Scan for the cell matching the given text and deliver its (X, Y) coordinate at center. 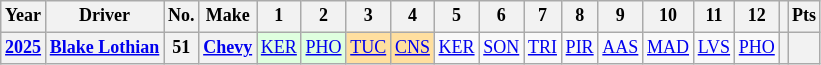
TRI (543, 48)
3 (368, 16)
LVS (714, 48)
2 (324, 16)
4 (413, 16)
AAS (620, 48)
7 (543, 16)
8 (580, 16)
6 (502, 16)
MAD (668, 48)
CNS (413, 48)
9 (620, 16)
10 (668, 16)
2025 (24, 48)
PIR (580, 48)
5 (456, 16)
Blake Lothian (104, 48)
TUC (368, 48)
11 (714, 16)
51 (182, 48)
Chevy (228, 48)
1 (278, 16)
12 (756, 16)
Make (228, 16)
Pts (804, 16)
SON (502, 48)
No. (182, 16)
Year (24, 16)
Driver (104, 16)
